For the text-containing cell, return its midpoint in [X, Y] coordinate format. 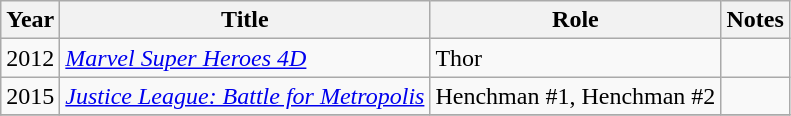
Thor [576, 58]
2012 [30, 58]
Marvel Super Heroes 4D [245, 58]
Justice League: Battle for Metropolis [245, 96]
Notes [755, 20]
2015 [30, 96]
Henchman #1, Henchman #2 [576, 96]
Role [576, 20]
Title [245, 20]
Year [30, 20]
